Locate the cell with the specified text and output its [x, y] center coordinate. 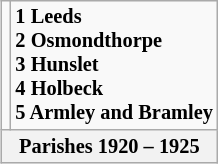
1 Leeds2 Osmondthorpe3 Hunslet4 Holbeck5 Armley and Bramley [114, 65]
Parishes 1920 – 1925 [110, 147]
